Pinpoint the cell where the given text exists, returning its [X, Y] midpoint coordinate. 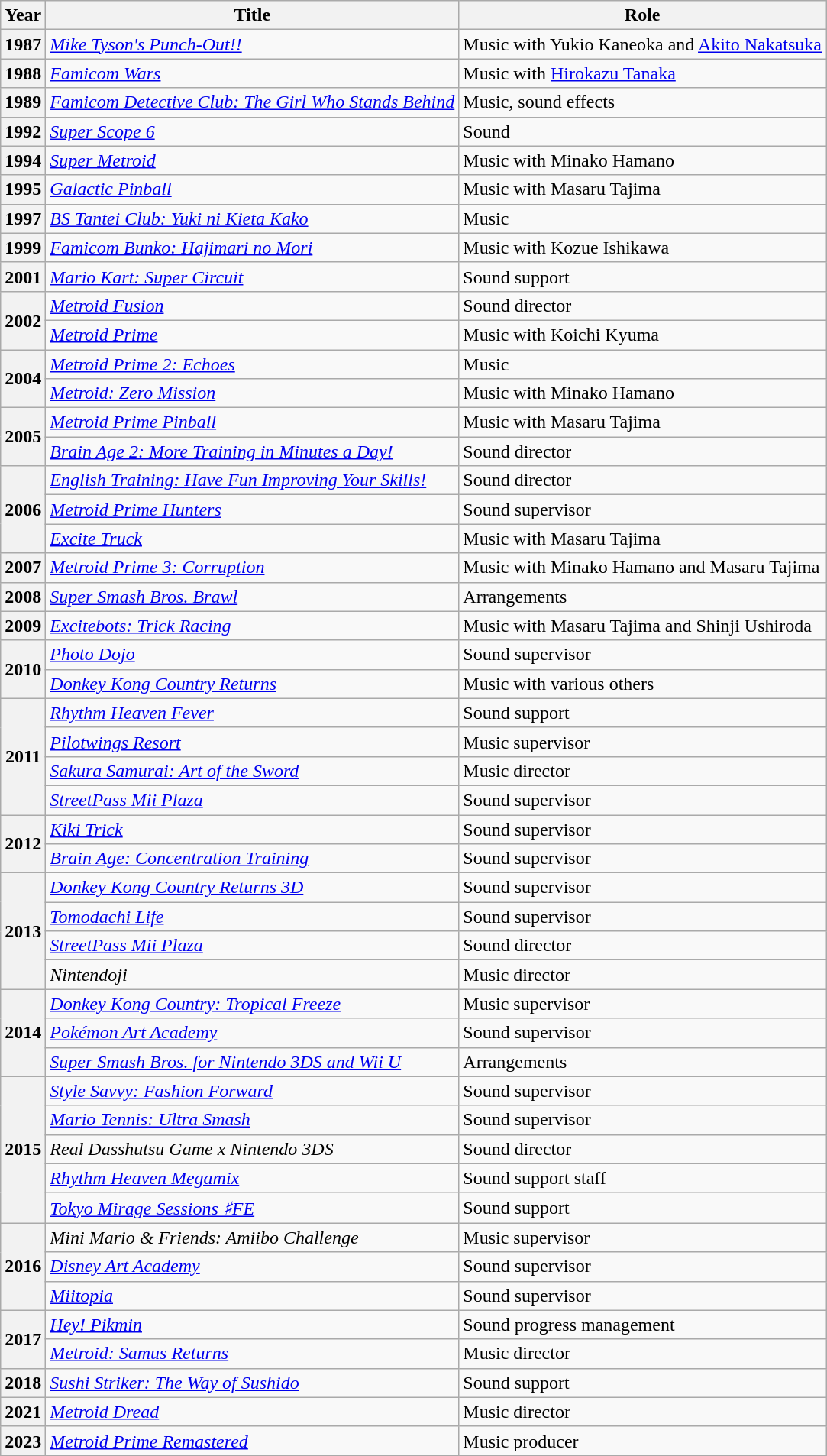
Metroid: Zero Mission [252, 393]
English Training: Have Fun Improving Your Skills! [252, 480]
Famicom Wars [252, 73]
Kiki Trick [252, 829]
2009 [23, 626]
2005 [23, 437]
2010 [23, 669]
Super Scope 6 [252, 131]
Hey! Pikmin [252, 1325]
Rhythm Heaven Megamix [252, 1178]
1999 [23, 248]
Miitopia [252, 1296]
Metroid Prime Hunters [252, 510]
2011 [23, 756]
Metroid Prime 3: Corruption [252, 568]
Music with Masaru Tajima and Shinji Ushiroda [643, 626]
Title [252, 15]
Sushi Striker: The Way of Sushido [252, 1383]
Music with Minako Hamano and Masaru Tajima [643, 568]
2013 [23, 931]
1995 [23, 189]
Sound progress management [643, 1325]
Music with Koichi Kyuma [643, 335]
Music with various others [643, 684]
Galactic Pinball [252, 189]
2017 [23, 1339]
Music with Hirokazu Tanaka [643, 73]
Metroid Prime 2: Echoes [252, 364]
Mike Tyson's Punch-Out!! [252, 44]
2014 [23, 1033]
Metroid Prime Remastered [252, 1441]
1992 [23, 131]
Brain Age: Concentration Training [252, 859]
Metroid Fusion [252, 306]
Brain Age 2: More Training in Minutes a Day! [252, 451]
BS Tantei Club: Yuki ni Kieta Kako [252, 218]
2016 [23, 1267]
2012 [23, 843]
Metroid: Samus Returns [252, 1354]
Sound support staff [643, 1178]
Excitebots: Trick Racing [252, 626]
1987 [23, 44]
1997 [23, 218]
Music with Kozue Ishikawa [643, 248]
Super Metroid [252, 160]
2002 [23, 320]
Tokyo Mirage Sessions ♯FE [252, 1208]
2001 [23, 277]
Tomodachi Life [252, 917]
Donkey Kong Country Returns 3D [252, 888]
Role [643, 15]
Pokémon Art Academy [252, 1033]
2008 [23, 597]
Famicom Detective Club: The Girl Who Stands Behind [252, 102]
Sakura Samurai: Art of the Sword [252, 771]
Famicom Bunko: Hajimari no Mori [252, 248]
1989 [23, 102]
Donkey Kong Country Returns [252, 684]
2004 [23, 379]
2006 [23, 510]
2021 [23, 1412]
Music producer [643, 1441]
Mario Tennis: Ultra Smash [252, 1120]
Metroid Prime Pinball [252, 422]
Metroid Dread [252, 1412]
Music, sound effects [643, 102]
Excite Truck [252, 539]
Donkey Kong Country: Tropical Freeze [252, 1004]
1988 [23, 73]
2015 [23, 1150]
2023 [23, 1441]
Pilotwings Resort [252, 742]
Style Savvy: Fashion Forward [252, 1091]
Metroid Prime [252, 335]
Disney Art Academy [252, 1267]
Music with Yukio Kaneoka and Akito Nakatsuka [643, 44]
Mario Kart: Super Circuit [252, 277]
Mini Mario & Friends: Amiibo Challenge [252, 1238]
2018 [23, 1383]
Super Smash Bros. Brawl [252, 597]
Nintendoji [252, 975]
Photo Dojo [252, 655]
Sound [643, 131]
Real Dasshutsu Game x Nintendo 3DS [252, 1149]
Super Smash Bros. for Nintendo 3DS and Wii U [252, 1062]
Year [23, 15]
2007 [23, 568]
Rhythm Heaven Fever [252, 713]
1994 [23, 160]
